Identify which cell holds the provided text, then report its [X, Y] central coordinate. 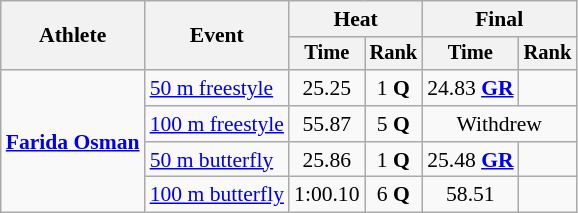
25.48 GR [470, 160]
5 Q [394, 124]
55.87 [326, 124]
Athlete [73, 36]
100 m freestyle [217, 124]
Event [217, 36]
25.25 [326, 88]
50 m butterfly [217, 160]
Farida Osman [73, 141]
24.83 GR [470, 88]
58.51 [470, 195]
6 Q [394, 195]
50 m freestyle [217, 88]
Heat [356, 19]
100 m butterfly [217, 195]
Withdrew [499, 124]
Final [499, 19]
25.86 [326, 160]
1:00.10 [326, 195]
